Find where the given text appears and provide that cell's center as [X, Y] coordinate. 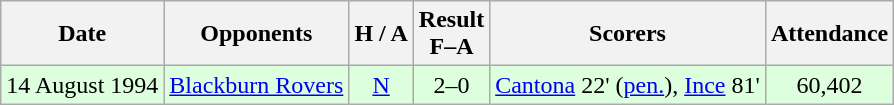
H / A [381, 34]
2–0 [451, 85]
14 August 1994 [82, 85]
Attendance [829, 34]
Scorers [628, 34]
60,402 [829, 85]
N [381, 85]
Blackburn Rovers [256, 85]
Opponents [256, 34]
ResultF–A [451, 34]
Cantona 22' (pen.), Ince 81' [628, 85]
Date [82, 34]
